Return the [X, Y] coordinate for the center point of the cell that contains the specified text.  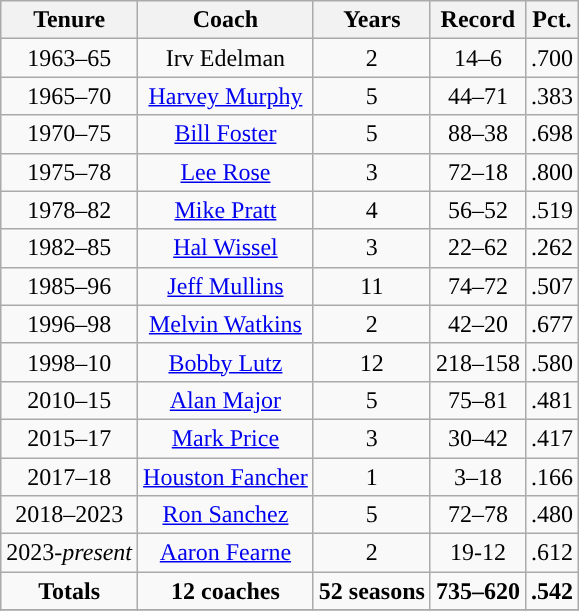
56–52 [478, 210]
Harvey Murphy [226, 96]
Irv Edelman [226, 58]
.698 [552, 134]
.383 [552, 96]
75–81 [478, 400]
Record [478, 20]
11 [372, 286]
42–20 [478, 324]
1970–75 [70, 134]
.612 [552, 553]
.677 [552, 324]
.542 [552, 591]
72–78 [478, 515]
735–620 [478, 591]
Aaron Fearne [226, 553]
.507 [552, 286]
1985–96 [70, 286]
Alan Major [226, 400]
52 seasons [372, 591]
Totals [70, 591]
12 coaches [226, 591]
Bill Foster [226, 134]
.800 [552, 172]
1 [372, 477]
2015–17 [70, 438]
Pct. [552, 20]
12 [372, 362]
1982–85 [70, 248]
74–72 [478, 286]
2010–15 [70, 400]
Tenure [70, 20]
Ron Sanchez [226, 515]
44–71 [478, 96]
1975–78 [70, 172]
2023-present [70, 553]
1998–10 [70, 362]
Lee Rose [226, 172]
22–62 [478, 248]
1965–70 [70, 96]
.481 [552, 400]
1963–65 [70, 58]
Houston Fancher [226, 477]
.480 [552, 515]
Bobby Lutz [226, 362]
2017–18 [70, 477]
.519 [552, 210]
14–6 [478, 58]
1996–98 [70, 324]
.166 [552, 477]
1978–82 [70, 210]
Mark Price [226, 438]
Years [372, 20]
.700 [552, 58]
Coach [226, 20]
218–158 [478, 362]
Mike Pratt [226, 210]
.580 [552, 362]
4 [372, 210]
2018–2023 [70, 515]
19-12 [478, 553]
Melvin Watkins [226, 324]
3–18 [478, 477]
Jeff Mullins [226, 286]
Hal Wissel [226, 248]
.417 [552, 438]
30–42 [478, 438]
72–18 [478, 172]
88–38 [478, 134]
.262 [552, 248]
